Find where the given text appears and provide that cell's center as [x, y] coordinate. 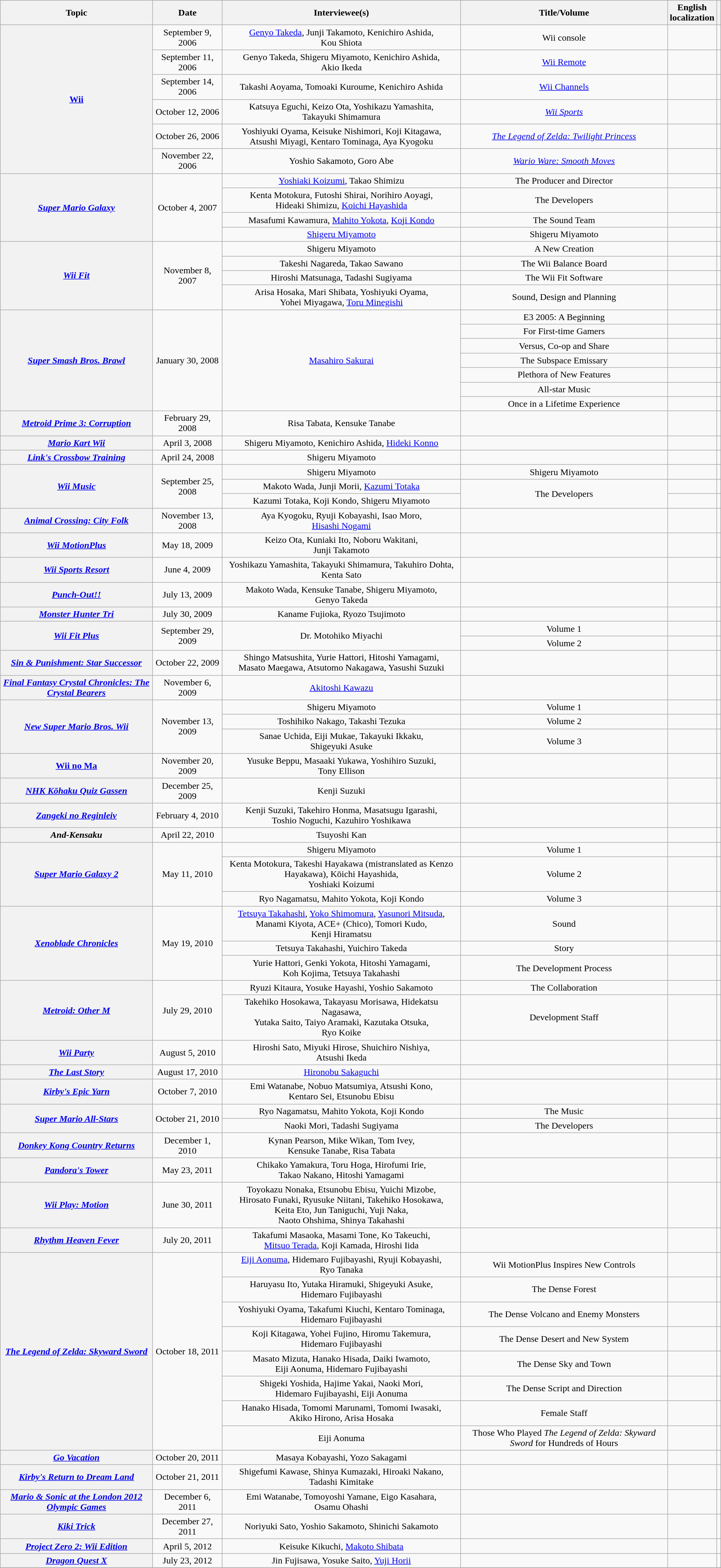
Yoshiyuki Oyama, Takafumi Kiuchi, Kentaro Tominaga,Hidemaro Fujibayashi [341, 1314]
The Development Process [564, 968]
The Legend of Zelda: Skyward Sword [76, 1351]
Super Mario Galaxy 2 [76, 874]
Wii Channels [564, 87]
Wii Play: Motion [76, 1205]
Sound, Design and Planning [564, 297]
October 26, 2006 [187, 136]
July 23, 2012 [187, 1560]
Keizo Ota, Kuniaki Ito, Noboru Wakitani,Junji Takamoto [341, 545]
Englishlocalization [692, 13]
November 6, 2009 [187, 687]
Masaya Kobayashi, Yozo Sakagami [341, 1457]
Kiki Trick [76, 1527]
Versus, Co-op and Share [564, 346]
Story [564, 948]
December 1, 2010 [187, 1145]
NHK Kōhaku Quiz Gassen [76, 791]
September 29, 2009 [187, 636]
Super Smash Bros. Brawl [76, 360]
Arisa Hosaka, Mari Shibata, Yoshiyuki Oyama,Yohei Miyagawa, Toru Minegishi [341, 297]
The Dense Volcano and Enemy Monsters [564, 1314]
Final Fantasy Crystal Chronicles: The Crystal Bearers [76, 687]
Link's Crossbow Training [76, 457]
Aya Kyogoku, Ryuji Kobayashi, Isao Moro,Hisashi Nogami [341, 520]
Hironobu Sakaguchi [341, 1072]
And-Kensaku [76, 835]
Super Mario All-Stars [76, 1118]
November 8, 2007 [187, 275]
Tetsuya Takahashi, Yoko Shimomura, Yasunori Mitsuda,Manami Kiyota, ACE+ (Chico), Tomori Kudo,Kenji Hiramatsu [341, 924]
November 22, 2006 [187, 161]
Wii no Ma [76, 766]
Go Vacation [76, 1457]
Masahiro Sakurai [341, 360]
Development Staff [564, 1017]
April 5, 2012 [187, 1546]
Kenji Suzuki, Takehiro Honma, Masatsugu Igarashi,Toshio Noguchi, Kazuhiro Yoshikawa [341, 815]
Sound [564, 924]
May 19, 2010 [187, 943]
August 5, 2010 [187, 1052]
Tsuyoshi Kan [341, 835]
Wii Fit Plus [76, 636]
Shigefumi Kawase, Shinya Kumazaki, Hiroaki Nakano,Tadashi Kimitake [341, 1477]
Tetsuya Takahashi, Yuichiro Takeda [341, 948]
February 29, 2008 [187, 423]
Makoto Wada, Kensuke Tanabe, Shigeru Miyamoto,Genyo Takeda [341, 595]
Genyo Takeda, Shigeru Miyamoto, Kenichiro Ashida,Akio Ikeda [341, 62]
Yoshio Sakamoto, Goro Abe [341, 161]
Wii Sports Resort [76, 570]
The Subspace Emissary [564, 360]
July 30, 2009 [187, 614]
Pandora's Tower [76, 1170]
October 22, 2009 [187, 663]
Haruyasu Ito, Yutaka Hiramuki, Shigeyuki Asuke,Hidemaro Fujibayashi [341, 1289]
Metroid Prime 3: Corruption [76, 423]
June 30, 2011 [187, 1205]
Project Zero 2: Wii Edition [76, 1546]
Emi Watanabe, Tomoyoshi Yamane, Eigo Kasahara,Osamu Ohashi [341, 1501]
New Super Mario Bros. Wii [76, 727]
Kynan Pearson, Mike Wikan, Tom Ivey,Kensuke Tanabe, Risa Tabata [341, 1145]
Dr. Motohiko Miyachi [341, 636]
September 25, 2008 [187, 486]
Wii MotionPlus Inspires New Controls [564, 1265]
The Dense Sky and Town [564, 1364]
Title/Volume [564, 13]
April 24, 2008 [187, 457]
The Legend of Zelda: Twilight Princess [564, 136]
The Dense Script and Direction [564, 1388]
Koji Kitagawa, Yohei Fujino, Hiromu Takemura,Hidemaro Fujibayashi [341, 1339]
Monster Hunter Tri [76, 614]
Those Who Played The Legend of Zelda: Skyward Sword for Hundreds of Hours [564, 1438]
The Wii Balance Board [564, 263]
Masato Mizuta, Hanako Hisada, Daiki Iwamoto,Eiji Aonuma, Hidemaro Fujibayashi [341, 1364]
January 30, 2008 [187, 360]
June 4, 2009 [187, 570]
Dragon Quest X [76, 1560]
May 23, 2011 [187, 1170]
The Sound Team [564, 220]
E3 2005: A Beginning [564, 317]
Toshihiko Nakago, Takashi Tezuka [341, 721]
September 14, 2006 [187, 87]
Akitoshi Kawazu [341, 687]
Genyo Takeda, Junji Takamoto, Kenichiro Ashida,Kou Shiota [341, 37]
The Producer and Director [564, 181]
Risa Tabata, Kensuke Tanabe [341, 423]
The Last Story [76, 1072]
Sanae Uchida, Eiji Mukae, Takayuki Ikkaku,Shigeyuki Asuke [341, 741]
October 12, 2006 [187, 112]
Super Mario Galaxy [76, 208]
October 18, 2011 [187, 1351]
Eiji Aonuma [341, 1438]
Wii Remote [564, 62]
Topic [76, 13]
February 4, 2010 [187, 815]
Takashi Aoyama, Tomoaki Kuroume, Kenichiro Ashida [341, 87]
For First-time Gamers [564, 331]
Date [187, 13]
September 11, 2006 [187, 62]
Keisuke Kikuchi, Makoto Shibata [341, 1546]
All-star Music [564, 389]
Zangeki no Reginleiv [76, 815]
The Dense Forest [564, 1289]
Takeshi Nagareda, Takao Sawano [341, 263]
Kazumi Totaka, Koji Kondo, Shigeru Miyamoto [341, 501]
October 21, 2011 [187, 1477]
August 17, 2010 [187, 1072]
May 11, 2010 [187, 874]
Female Staff [564, 1413]
July 20, 2011 [187, 1240]
Takehiko Hosokawa, Takayasu Morisawa, Hidekatsu Nagasawa,Yutaka Saito, Taiyo Aramaki, Kazutaka Otsuka,Ryo Koike [341, 1017]
Shigeru Miyamoto, Kenichiro Ashida, Hideki Konno [341, 443]
The Dense Desert and New System [564, 1339]
Wii [76, 99]
May 18, 2009 [187, 545]
Punch-Out!! [76, 595]
Xenoblade Chronicles [76, 943]
July 13, 2009 [187, 595]
October 4, 2007 [187, 208]
September 9, 2006 [187, 37]
Wii Music [76, 486]
Yoshikazu Yamashita, Takayuki Shimamura, Takuhiro Dohta,Kenta Sato [341, 570]
Jin Fujisawa, Yosuke Saito, Yuji Horii [341, 1560]
Yoshiyuki Oyama, Keisuke Nishimori, Koji Kitagawa,Atsushi Miyagi, Kentaro Tominaga, Aya Kyogoku [341, 136]
July 29, 2010 [187, 1010]
The Collaboration [564, 988]
The Wii Fit Software [564, 278]
October 20, 2011 [187, 1457]
Yoshiaki Koizumi, Takao Shimizu [341, 181]
Wii Sports [564, 112]
Interviewee(s) [341, 13]
Kirby's Return to Dream Land [76, 1477]
Donkey Kong Country Returns [76, 1145]
Hanako Hisada, Tomomi Marunami, Tomomi Iwasaki,Akiko Hirono, Arisa Hosaka [341, 1413]
Hiroshi Matsunaga, Tadashi Sugiyama [341, 278]
December 6, 2011 [187, 1501]
Kenta Motokura, Futoshi Shirai, Norihiro Aoyagi,Hideaki Shimizu, Koichi Hayashida [341, 200]
Kaname Fujioka, Ryozo Tsujimoto [341, 614]
Yurie Hattori, Genki Yokota, Hitoshi Yamagami,Koh Kojima, Tetsuya Takahashi [341, 968]
Sin & Punishment: Star Successor [76, 663]
Kirby's Epic Yarn [76, 1092]
Eiji Aonuma, Hidemaro Fujibayashi, Ryuji Kobayashi,Ryo Tanaka [341, 1265]
Makoto Wada, Junji Morii, Kazumi Totaka [341, 486]
Mario Kart Wii [76, 443]
The Music [564, 1111]
Kenji Suzuki [341, 791]
November 13, 2009 [187, 727]
Takafumi Masaoka, Masami Tone, Ko Takeuchi,Mitsuo Terada, Koji Kamada, Hiroshi Iida [341, 1240]
November 20, 2009 [187, 766]
Yusuke Beppu, Masaaki Yukawa, Yoshihiro Suzuki,Tony Ellison [341, 766]
Naoki Mori, Tadashi Sugiyama [341, 1126]
Shigeki Yoshida, Hajime Yakai, Naoki Mori,Hidemaro Fujibayashi, Eiji Aonuma [341, 1388]
April 22, 2010 [187, 835]
Once in a Lifetime Experience [564, 404]
October 21, 2010 [187, 1118]
Noriyuki Sato, Yoshio Sakamoto, Shinichi Sakamoto [341, 1527]
April 3, 2008 [187, 443]
Wii Party [76, 1052]
Mario & Sonic at the London 2012 Olympic Games [76, 1501]
Plethora of New Features [564, 375]
Wario Ware: Smooth Moves [564, 161]
December 25, 2009 [187, 791]
November 13, 2008 [187, 520]
Wii console [564, 37]
Hiroshi Sato, Miyuki Hirose, Shuichiro Nishiya,Atsushi Ikeda [341, 1052]
Emi Watanabe, Nobuo Matsumiya, Atsushi Kono,Kentaro Sei, Etsunobu Ebisu [341, 1092]
A New Creation [564, 249]
Animal Crossing: City Folk [76, 520]
Ryuzi Kitaura, Yosuke Hayashi, Yoshio Sakamoto [341, 988]
Wii Fit [76, 275]
Masafumi Kawamura, Mahito Yokota, Koji Kondo [341, 220]
Chikako Yamakura, Toru Hoga, Hirofumi Irie,Takao Nakano, Hitoshi Yamagami [341, 1170]
Metroid: Other M [76, 1010]
October 7, 2010 [187, 1092]
Rhythm Heaven Fever [76, 1240]
Kenta Motokura, Takeshi Hayakawa (mistranslated as Kenzo Hayakawa), Kōichi Hayashida,Yoshiaki Koizumi [341, 874]
Shingo Matsushita, Yurie Hattori, Hitoshi Yamagami,Masato Maegawa, Atsutomo Nakagawa, Yasushi Suzuki [341, 663]
Wii MotionPlus [76, 545]
Katsuya Eguchi, Keizo Ota, Yoshikazu Yamashita,Takayuki Shimamura [341, 112]
December 27, 2011 [187, 1527]
